Output the [x, y] coordinate of the center of the cell containing the given text.  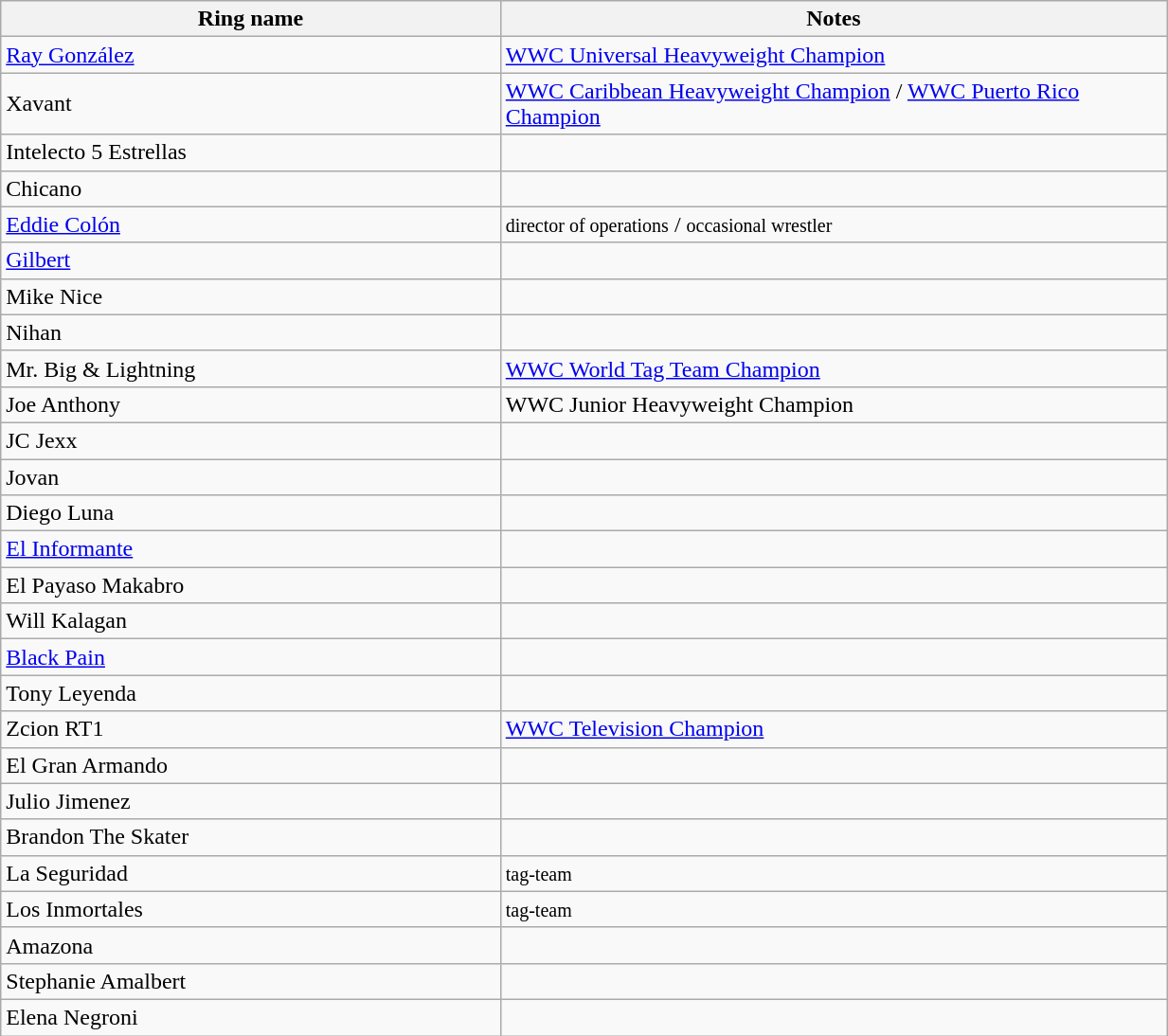
Brandon The Skater [251, 837]
WWC Universal Heavyweight Champion [834, 55]
Black Pain [251, 657]
Los Inmortales [251, 909]
Zcion RT1 [251, 729]
Elena Negroni [251, 1017]
El Gran Armando [251, 765]
Ring name [251, 19]
Julio Jimenez [251, 801]
Ray González [251, 55]
Eddie Colón [251, 224]
Nihan [251, 332]
Amazona [251, 945]
JC Jexx [251, 440]
Notes [834, 19]
Stephanie Amalbert [251, 981]
Mr. Big & Lightning [251, 368]
WWC Television Champion [834, 729]
WWC Junior Heavyweight Champion [834, 404]
Gilbert [251, 260]
Tony Leyenda [251, 693]
Xavant [251, 104]
Chicano [251, 188]
WWC Caribbean Heavyweight Champion / WWC Puerto Rico Champion [834, 104]
La Seguridad [251, 873]
El Informante [251, 549]
Intelecto 5 Estrellas [251, 152]
Jovan [251, 476]
Mike Nice [251, 296]
Joe Anthony [251, 404]
Diego Luna [251, 513]
El Payaso Makabro [251, 585]
director of operations / occasional wrestler [834, 224]
Will Kalagan [251, 621]
WWC World Tag Team Champion [834, 368]
